Find where the given text appears and provide that cell's center as [X, Y] coordinate. 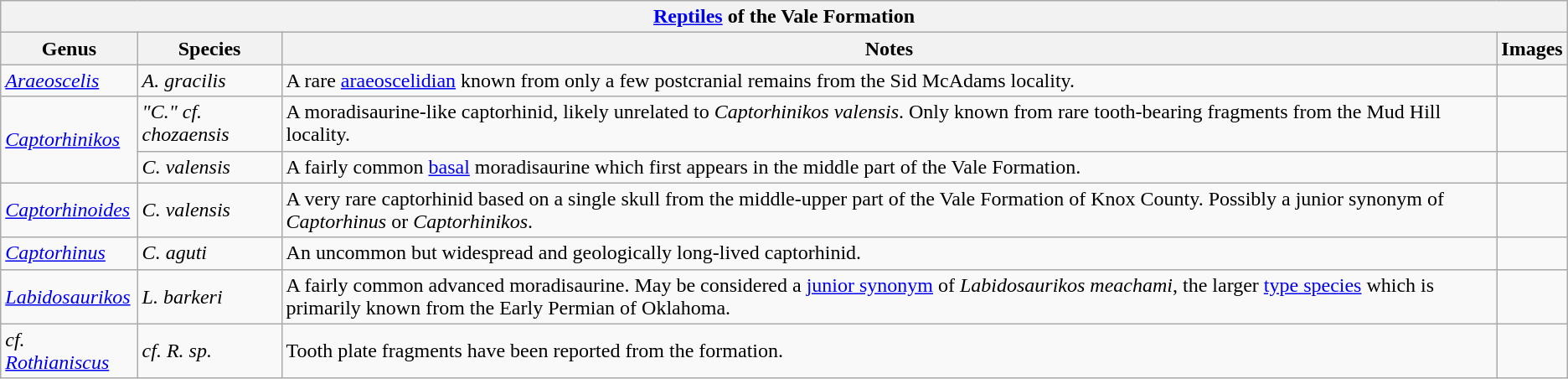
C. aguti [209, 253]
cf. Rothianiscus [69, 350]
A fairly common basal moradisaurine which first appears in the middle part of the Vale Formation. [890, 167]
Labidosaurikos [69, 297]
Images [1532, 49]
Reptiles of the Vale Formation [784, 17]
A. gracilis [209, 80]
Species [209, 49]
A rare araeoscelidian known from only a few postcranial remains from the Sid McAdams locality. [890, 80]
Captorhinoides [69, 210]
cf. R. sp. [209, 350]
Notes [890, 49]
An uncommon but widespread and geologically long-lived captorhinid. [890, 253]
Genus [69, 49]
Tooth plate fragments have been reported from the formation. [890, 350]
Araeoscelis [69, 80]
L. barkeri [209, 297]
"C." cf. chozaensis [209, 124]
Captorhinus [69, 253]
Captorhinikos [69, 139]
